Determine the [x, y] coordinate at the center of the cell enclosing the given text.  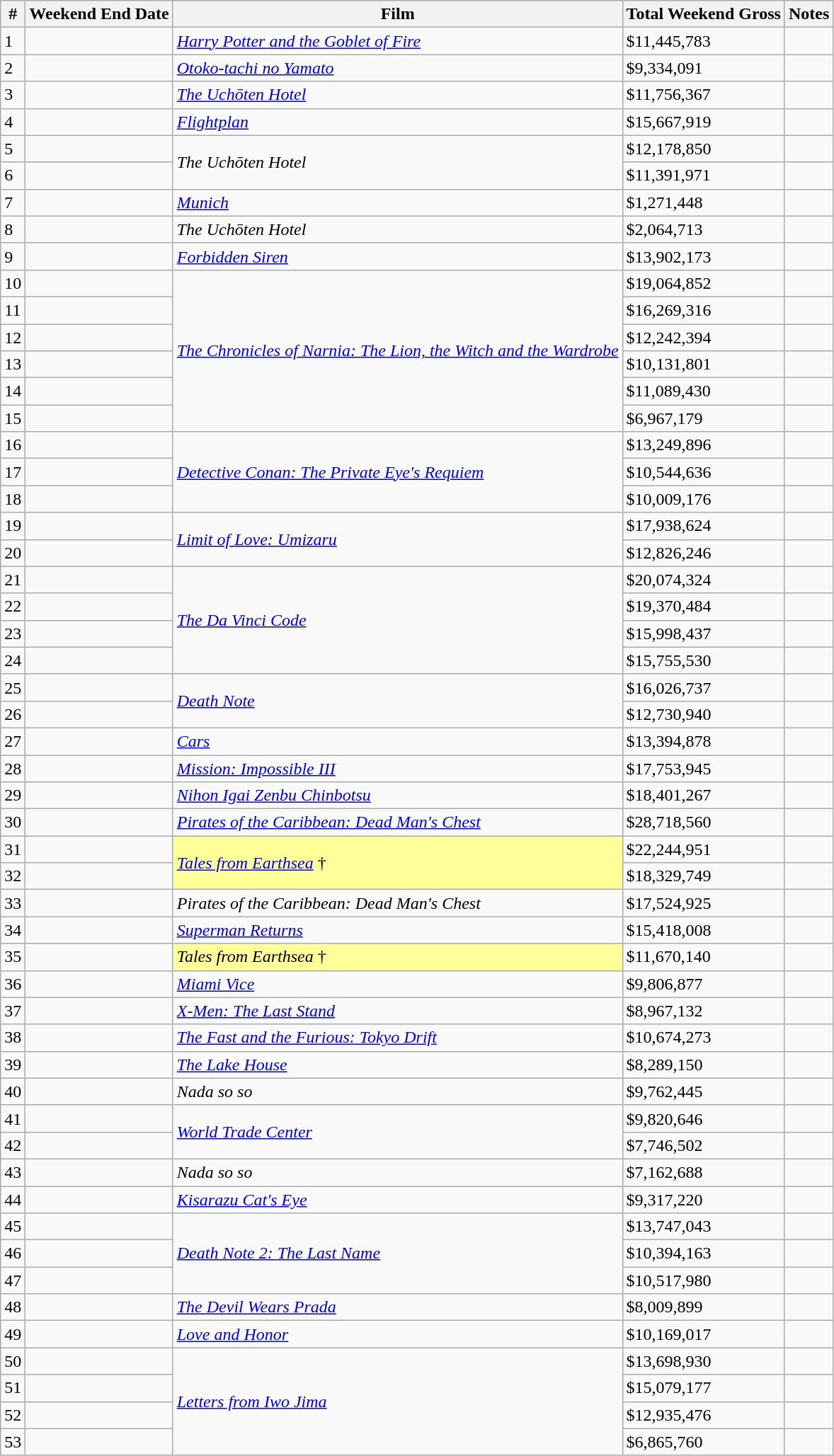
6 [13, 176]
$15,667,919 [704, 122]
$9,334,091 [704, 68]
8 [13, 229]
$11,756,367 [704, 95]
$28,718,560 [704, 822]
The Chronicles of Narnia: The Lion, the Witch and the Wardrobe [398, 350]
Kisarazu Cat's Eye [398, 1200]
Otoko-tachi no Yamato [398, 68]
$13,902,173 [704, 256]
$19,064,852 [704, 283]
39 [13, 1065]
$8,009,899 [704, 1307]
35 [13, 957]
$8,967,132 [704, 1011]
$15,755,530 [704, 660]
$22,244,951 [704, 849]
$17,938,624 [704, 526]
Letters from Iwo Jima [398, 1401]
22 [13, 607]
34 [13, 930]
1 [13, 41]
25 [13, 687]
Mission: Impossible III [398, 768]
$12,826,246 [704, 553]
19 [13, 526]
$13,249,896 [704, 445]
28 [13, 768]
$9,806,877 [704, 984]
31 [13, 849]
Total Weekend Gross [704, 14]
Munich [398, 202]
$6,967,179 [704, 418]
26 [13, 714]
$13,394,878 [704, 741]
$18,401,267 [704, 796]
Superman Returns [398, 930]
The Da Vinci Code [398, 620]
Miami Vice [398, 984]
7 [13, 202]
Nihon Igai Zenbu Chinbotsu [398, 796]
$10,517,980 [704, 1280]
15 [13, 418]
$10,544,636 [704, 472]
$12,178,850 [704, 149]
20 [13, 553]
$11,089,430 [704, 391]
$11,670,140 [704, 957]
Death Note [398, 701]
18 [13, 499]
40 [13, 1091]
37 [13, 1011]
$12,935,476 [704, 1415]
Limit of Love: Umizaru [398, 539]
$11,445,783 [704, 41]
$9,820,646 [704, 1118]
32 [13, 876]
$15,418,008 [704, 930]
$17,524,925 [704, 903]
36 [13, 984]
52 [13, 1415]
11 [13, 310]
$16,269,316 [704, 310]
46 [13, 1254]
$20,074,324 [704, 580]
10 [13, 283]
Flightplan [398, 122]
$9,762,445 [704, 1091]
29 [13, 796]
$8,289,150 [704, 1065]
12 [13, 338]
Notes [809, 14]
Film [398, 14]
Death Note 2: The Last Name [398, 1254]
$10,009,176 [704, 499]
$6,865,760 [704, 1442]
The Fast and the Furious: Tokyo Drift [398, 1038]
14 [13, 391]
$10,131,801 [704, 365]
$16,026,737 [704, 687]
17 [13, 472]
24 [13, 660]
$1,271,448 [704, 202]
$18,329,749 [704, 876]
30 [13, 822]
$10,169,017 [704, 1334]
$17,753,945 [704, 768]
$10,394,163 [704, 1254]
Love and Honor [398, 1334]
43 [13, 1172]
45 [13, 1227]
16 [13, 445]
27 [13, 741]
$7,746,502 [704, 1145]
$10,674,273 [704, 1038]
X-Men: The Last Stand [398, 1011]
49 [13, 1334]
21 [13, 580]
13 [13, 365]
2 [13, 68]
53 [13, 1442]
$19,370,484 [704, 607]
$2,064,713 [704, 229]
$12,242,394 [704, 338]
Harry Potter and the Goblet of Fire [398, 41]
41 [13, 1118]
44 [13, 1200]
5 [13, 149]
Detective Conan: The Private Eye's Requiem [398, 472]
3 [13, 95]
$13,747,043 [704, 1227]
$9,317,220 [704, 1200]
# [13, 14]
The Lake House [398, 1065]
4 [13, 122]
42 [13, 1145]
23 [13, 634]
$11,391,971 [704, 176]
$7,162,688 [704, 1172]
Forbidden Siren [398, 256]
The Devil Wears Prada [398, 1307]
48 [13, 1307]
$15,998,437 [704, 634]
$12,730,940 [704, 714]
47 [13, 1280]
38 [13, 1038]
33 [13, 903]
Weekend End Date [99, 14]
9 [13, 256]
$15,079,177 [704, 1388]
50 [13, 1361]
$13,698,930 [704, 1361]
Cars [398, 741]
51 [13, 1388]
World Trade Center [398, 1132]
